Return [X, Y] of the center of cell containing provided text 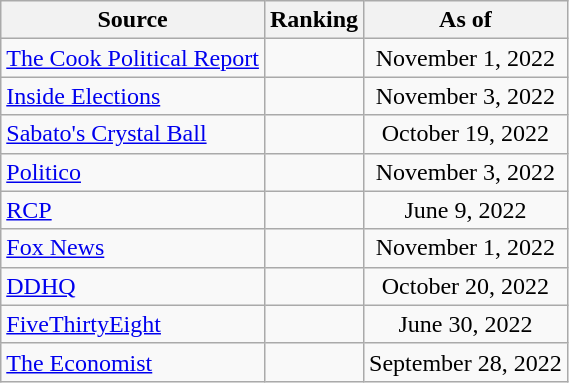
Inside Elections [133, 96]
June 30, 2022 [466, 324]
Fox News [133, 248]
RCP [133, 210]
The Cook Political Report [133, 58]
As of [466, 20]
Source [133, 20]
September 28, 2022 [466, 362]
October 19, 2022 [466, 134]
Politico [133, 172]
October 20, 2022 [466, 286]
Sabato's Crystal Ball [133, 134]
The Economist [133, 362]
Ranking [314, 20]
DDHQ [133, 286]
FiveThirtyEight [133, 324]
June 9, 2022 [466, 210]
